Return (X, Y) of the center of cell containing provided text 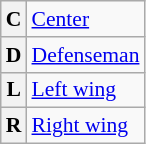
D (14, 55)
R (14, 126)
Left wing (85, 90)
L (14, 90)
Right wing (85, 126)
Defenseman (85, 55)
C (14, 19)
Center (85, 19)
